Output the (x, y) coordinate of the center of the cell containing the given text.  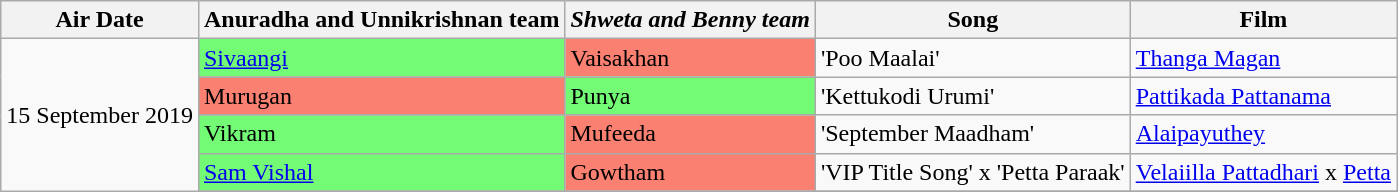
Shweta and Benny team (690, 20)
'Poo Maalai' (972, 58)
Song (972, 20)
'September Maadham' (972, 134)
Velaiilla Pattadhari x Petta (1263, 172)
Sivaangi (382, 58)
'Kettukodi Urumi' (972, 96)
Anuradha and Unnikrishnan team (382, 20)
Sam Vishal (382, 172)
Alaipayuthey (1263, 134)
Gowtham (690, 172)
Vaisakhan (690, 58)
Film (1263, 20)
Vikram (382, 134)
Thanga Magan (1263, 58)
Murugan (382, 96)
Air Date (100, 20)
Pattikada Pattanama (1263, 96)
'VIP Title Song' x 'Petta Paraak' (972, 172)
15 September 2019 (100, 115)
Mufeeda (690, 134)
Punya (690, 96)
